Return the (x, y) coordinate for the center point of the cell that contains the specified text.  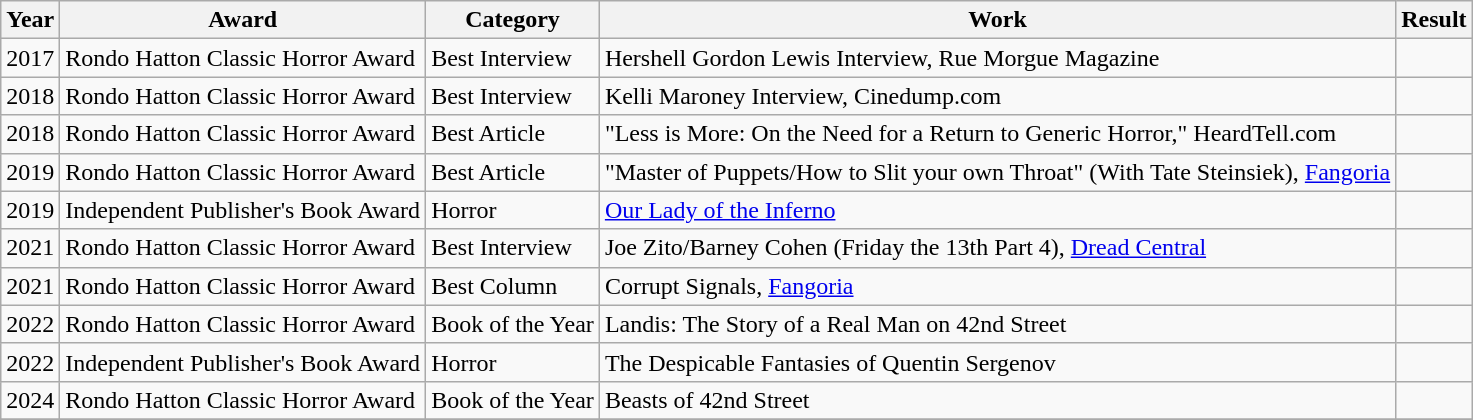
Corrupt Signals, Fangoria (997, 286)
Result (1434, 20)
Our Lady of the Inferno (997, 210)
Work (997, 20)
Category (513, 20)
Award (243, 20)
Landis: The Story of a Real Man on 42nd Street (997, 324)
Beasts of 42nd Street (997, 400)
Joe Zito/Barney Cohen (Friday the 13th Part 4), Dread Central (997, 248)
Kelli Maroney Interview, Cinedump.com (997, 96)
Hershell Gordon Lewis Interview, Rue Morgue Magazine (997, 58)
The Despicable Fantasies of Quentin Sergenov (997, 362)
"Master of Puppets/How to Slit your own Throat" (With Tate Steinsiek), Fangoria (997, 172)
"Less is More: On the Need for a Return to Generic Horror," HeardTell.com (997, 134)
Best Column (513, 286)
2024 (30, 400)
2017 (30, 58)
Year (30, 20)
